For the text-containing cell, return its midpoint in (X, Y) coordinate format. 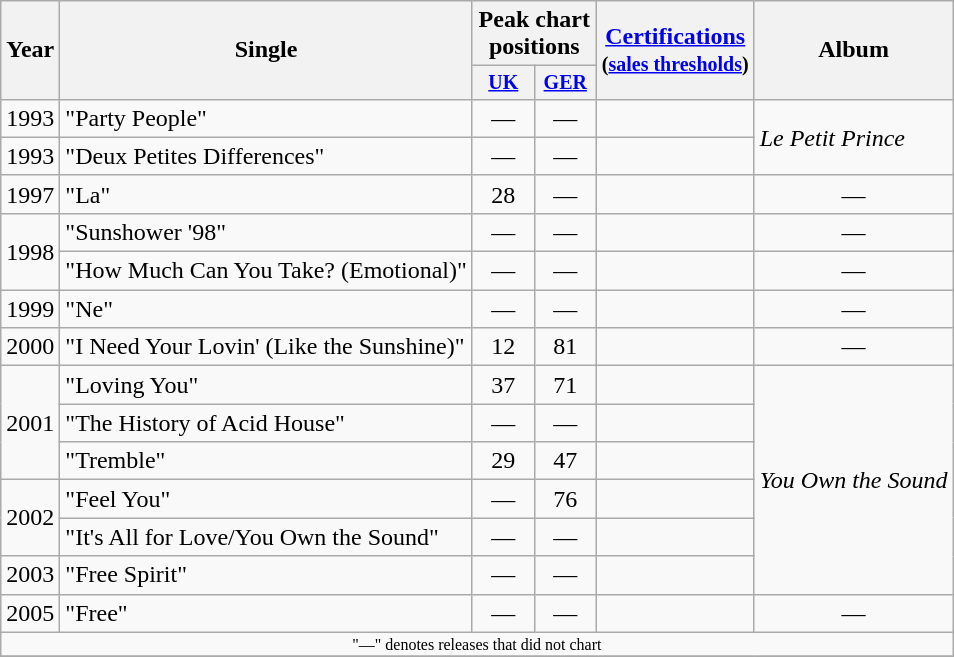
1997 (30, 194)
37 (503, 385)
2001 (30, 423)
GER (565, 82)
Single (266, 50)
"Loving You" (266, 385)
71 (565, 385)
"La" (266, 194)
"I Need Your Lovin' (Like the Sunshine)" (266, 347)
2003 (30, 575)
1999 (30, 309)
"How Much Can You Take? (Emotional)" (266, 271)
2000 (30, 347)
1998 (30, 251)
Peak chart positions (534, 34)
"Tremble" (266, 461)
81 (565, 347)
"Deux Petites Differences" (266, 156)
28 (503, 194)
29 (503, 461)
47 (565, 461)
12 (503, 347)
Certifications(sales thresholds) (675, 50)
"The History of Acid House" (266, 423)
2002 (30, 518)
"Feel You" (266, 499)
"Free" (266, 613)
Year (30, 50)
"Free Spirit" (266, 575)
76 (565, 499)
"It's All for Love/You Own the Sound" (266, 537)
"Party People" (266, 118)
You Own the Sound (854, 480)
Album (854, 50)
"—" denotes releases that did not chart (477, 644)
UK (503, 82)
Le Petit Prince (854, 137)
"Ne" (266, 309)
2005 (30, 613)
"Sunshower '98" (266, 232)
